Determine the (x, y) coordinate at the center of the cell enclosing the given text.  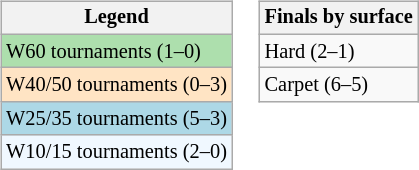
Finals by surface (339, 18)
Hard (2–1) (339, 51)
W25/35 tournaments (5–3) (116, 119)
W10/15 tournaments (2–0) (116, 152)
W40/50 tournaments (0–3) (116, 85)
W60 tournaments (1–0) (116, 51)
Legend (116, 18)
Carpet (6–5) (339, 85)
